Capture the cell that displays the provided text and extract its [X, Y] central coordinate. 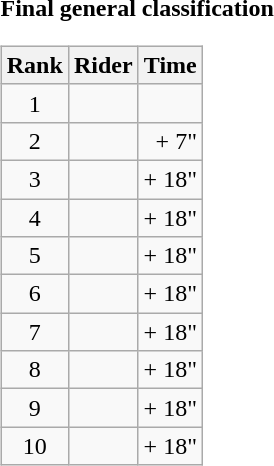
8 [34, 370]
4 [34, 217]
Rider [103, 65]
3 [34, 179]
Rank [34, 65]
+ 7" [170, 141]
7 [34, 332]
6 [34, 294]
Time [170, 65]
5 [34, 256]
2 [34, 141]
9 [34, 408]
1 [34, 103]
10 [34, 446]
